Find where the given text appears and provide that cell's center as [x, y] coordinate. 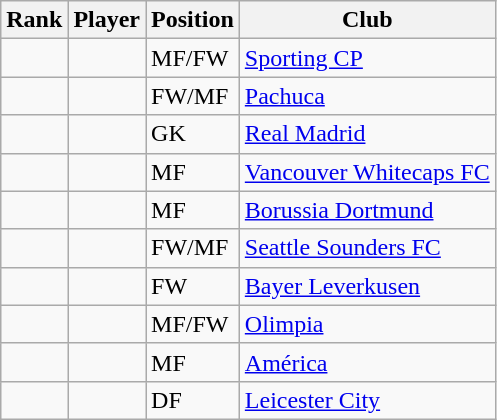
Pachuca [367, 96]
Real Madrid [367, 134]
Position [193, 20]
FW [193, 286]
América [367, 362]
Seattle Sounders FC [367, 248]
Sporting CP [367, 58]
Club [367, 20]
Borussia Dortmund [367, 210]
Player [107, 20]
Rank [34, 20]
DF [193, 400]
Leicester City [367, 400]
Olimpia [367, 324]
GK [193, 134]
Vancouver Whitecaps FC [367, 172]
Bayer Leverkusen [367, 286]
